Detect which cell encompasses the target text, then output its [x, y] center coordinate. 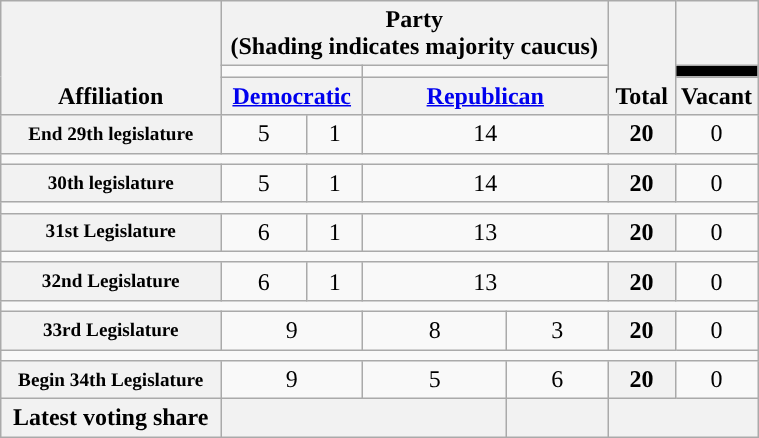
33rd Legislature [111, 330]
Latest voting share [111, 418]
Republican [486, 96]
3 [558, 330]
30th legislature [111, 183]
8 [435, 330]
Total [642, 58]
32nd Legislature [111, 281]
31st Legislature [111, 232]
Vacant [716, 96]
Party (Shading indicates majority caucus) [414, 34]
Begin 34th Legislature [111, 380]
End 29th legislature [111, 134]
Democratic [292, 96]
Affiliation [111, 58]
